Detect which cell encompasses the target text, then output its (x, y) center coordinate. 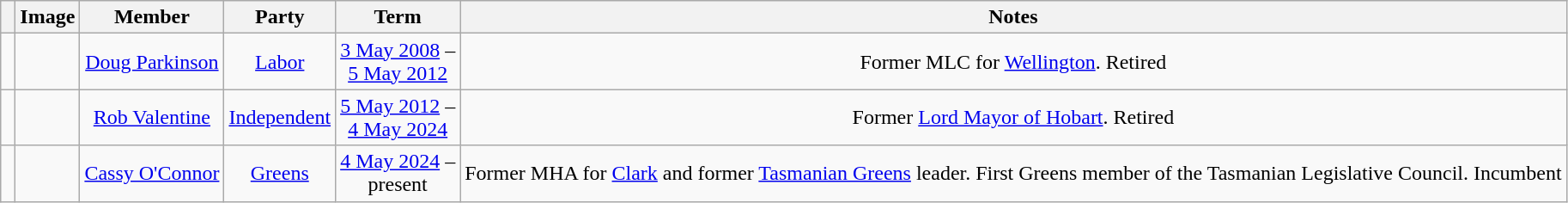
Labor (280, 62)
Doug Parkinson (152, 62)
Party (280, 17)
Former Lord Mayor of Hobart. Retired (1013, 117)
Former MHA for Clark and former Tasmanian Greens leader. First Greens member of the Tasmanian Legislative Council. Incumbent (1013, 174)
Rob Valentine (152, 117)
Greens (280, 174)
Member (152, 17)
Former MLC for Wellington. Retired (1013, 62)
3 May 2008 – 5 May 2012 (398, 62)
Image (48, 17)
Independent (280, 117)
5 May 2012 – 4 May 2024 (398, 117)
Notes (1013, 17)
Cassy O'Connor (152, 174)
Term (398, 17)
4 May 2024 – present (398, 174)
